Find where the given text appears and provide that cell's center as (x, y) coordinate. 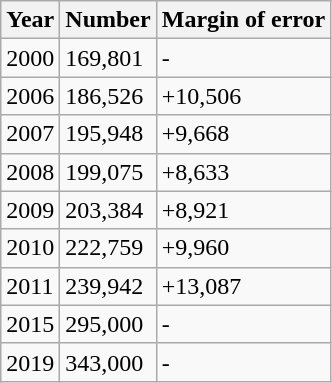
2015 (30, 324)
2007 (30, 134)
Year (30, 20)
186,526 (108, 96)
2009 (30, 210)
Margin of error (244, 20)
169,801 (108, 58)
+13,087 (244, 286)
+10,506 (244, 96)
2010 (30, 248)
203,384 (108, 210)
+9,960 (244, 248)
2011 (30, 286)
2008 (30, 172)
239,942 (108, 286)
Number (108, 20)
+9,668 (244, 134)
+8,921 (244, 210)
199,075 (108, 172)
+8,633 (244, 172)
343,000 (108, 362)
295,000 (108, 324)
2000 (30, 58)
2006 (30, 96)
222,759 (108, 248)
2019 (30, 362)
195,948 (108, 134)
